Locate the cell with the specified text and output its [x, y] center coordinate. 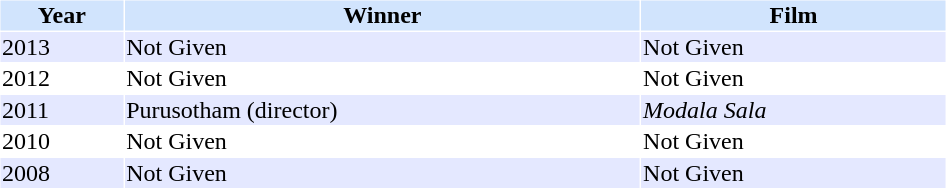
Year [62, 15]
2011 [62, 110]
2008 [62, 173]
Purusotham (director) [382, 110]
2012 [62, 79]
Winner [382, 15]
2013 [62, 47]
Film [794, 15]
Modala Sala [794, 110]
2010 [62, 141]
